Return (X, Y) of the center of cell containing provided text 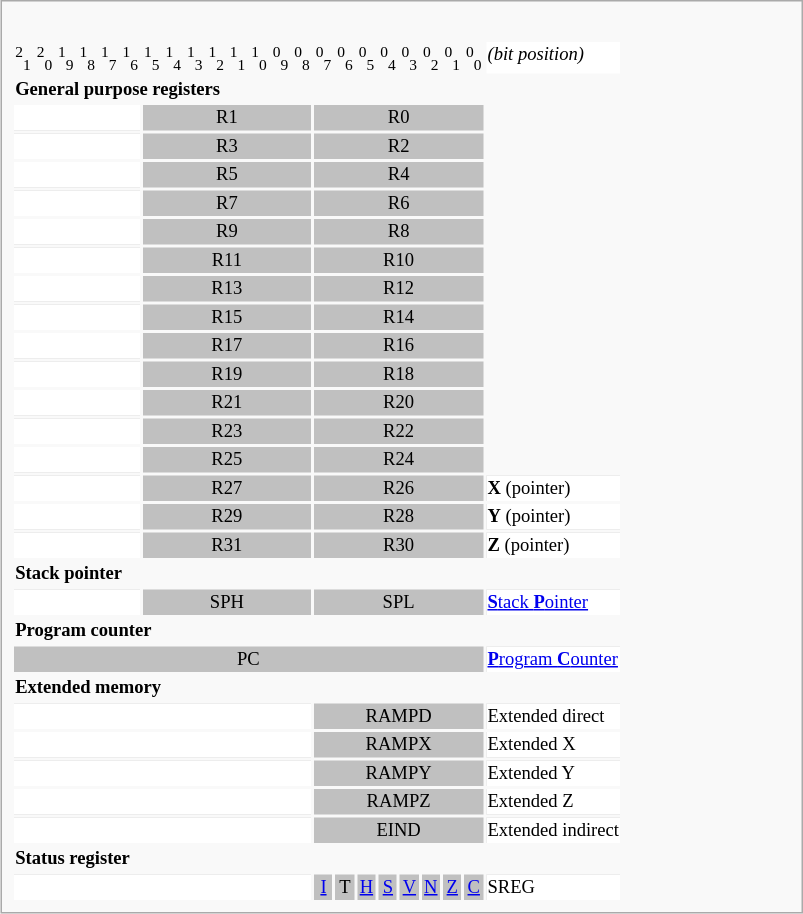
R29 (226, 518)
20 (44, 58)
Program Counter (553, 660)
H (366, 888)
X (pointer) (553, 489)
10 (259, 58)
RAMPD (398, 717)
Stack Pointer (553, 603)
R4 (398, 176)
R17 (226, 347)
R3 (226, 147)
R10 (398, 261)
19 (66, 58)
R7 (226, 204)
02 (431, 58)
R14 (398, 318)
R20 (398, 404)
13 (194, 58)
EIND (398, 831)
R31 (226, 546)
R18 (398, 375)
Extended indirect (553, 831)
PC (248, 660)
15 (151, 58)
R5 (226, 176)
R25 (226, 461)
R6 (398, 204)
Z (452, 888)
R22 (398, 432)
Program counter (238, 632)
SREG (553, 888)
R15 (226, 318)
R27 (226, 489)
R28 (398, 518)
14 (173, 58)
07 (323, 58)
R2 (398, 147)
R26 (398, 489)
R11 (226, 261)
03 (409, 58)
R0 (398, 119)
SPL (398, 603)
16 (130, 58)
09 (280, 58)
Extended X (553, 746)
Y (pointer) (553, 518)
R23 (226, 432)
I (323, 888)
Extended Z (553, 803)
05 (366, 58)
R12 (398, 290)
Extended Y (553, 774)
RAMPX (398, 746)
21 (23, 58)
R13 (226, 290)
General purpose registers (238, 90)
Z (pointer) (553, 546)
01 (452, 58)
T (345, 888)
SPH (226, 603)
11 (237, 58)
12 (216, 58)
N (431, 888)
04 (388, 58)
R8 (398, 233)
S (388, 888)
R19 (226, 375)
R1 (226, 119)
C (474, 888)
06 (345, 58)
R16 (398, 347)
V (409, 888)
18 (87, 58)
00 (474, 58)
17 (109, 58)
R21 (226, 404)
R24 (398, 461)
RAMPY (398, 774)
Extended memory (238, 689)
Stack pointer (238, 575)
RAMPZ (398, 803)
Status register (238, 860)
(bit position) (553, 58)
08 (302, 58)
R9 (226, 233)
Extended direct (553, 717)
R30 (398, 546)
